Determine the [X, Y] coordinate at the center of the cell enclosing the given text.  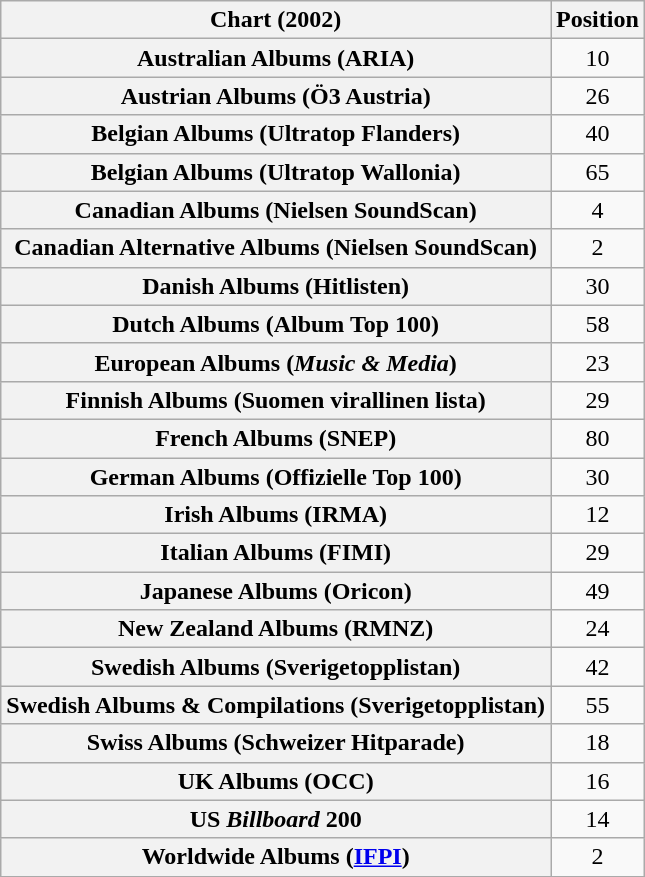
42 [598, 667]
Belgian Albums (Ultratop Wallonia) [276, 172]
Belgian Albums (Ultratop Flanders) [276, 134]
16 [598, 781]
Canadian Alternative Albums (Nielsen SoundScan) [276, 248]
58 [598, 324]
Italian Albums (FIMI) [276, 553]
14 [598, 819]
Position [598, 20]
24 [598, 629]
European Albums (Music & Media) [276, 362]
Worldwide Albums (IFPI) [276, 857]
Danish Albums (Hitlisten) [276, 286]
49 [598, 591]
55 [598, 705]
4 [598, 210]
Australian Albums (ARIA) [276, 58]
23 [598, 362]
Dutch Albums (Album Top 100) [276, 324]
Chart (2002) [276, 20]
Japanese Albums (Oricon) [276, 591]
Finnish Albums (Suomen virallinen lista) [276, 400]
German Albums (Offizielle Top 100) [276, 477]
US Billboard 200 [276, 819]
Swedish Albums (Sverigetopplistan) [276, 667]
Swedish Albums & Compilations (Sverigetopplistan) [276, 705]
65 [598, 172]
Canadian Albums (Nielsen SoundScan) [276, 210]
80 [598, 438]
French Albums (SNEP) [276, 438]
Austrian Albums (Ö3 Austria) [276, 96]
Swiss Albums (Schweizer Hitparade) [276, 743]
Irish Albums (IRMA) [276, 515]
26 [598, 96]
40 [598, 134]
18 [598, 743]
10 [598, 58]
12 [598, 515]
New Zealand Albums (RMNZ) [276, 629]
UK Albums (OCC) [276, 781]
